From the cell containing the given text, extract its center point as [x, y] coordinate. 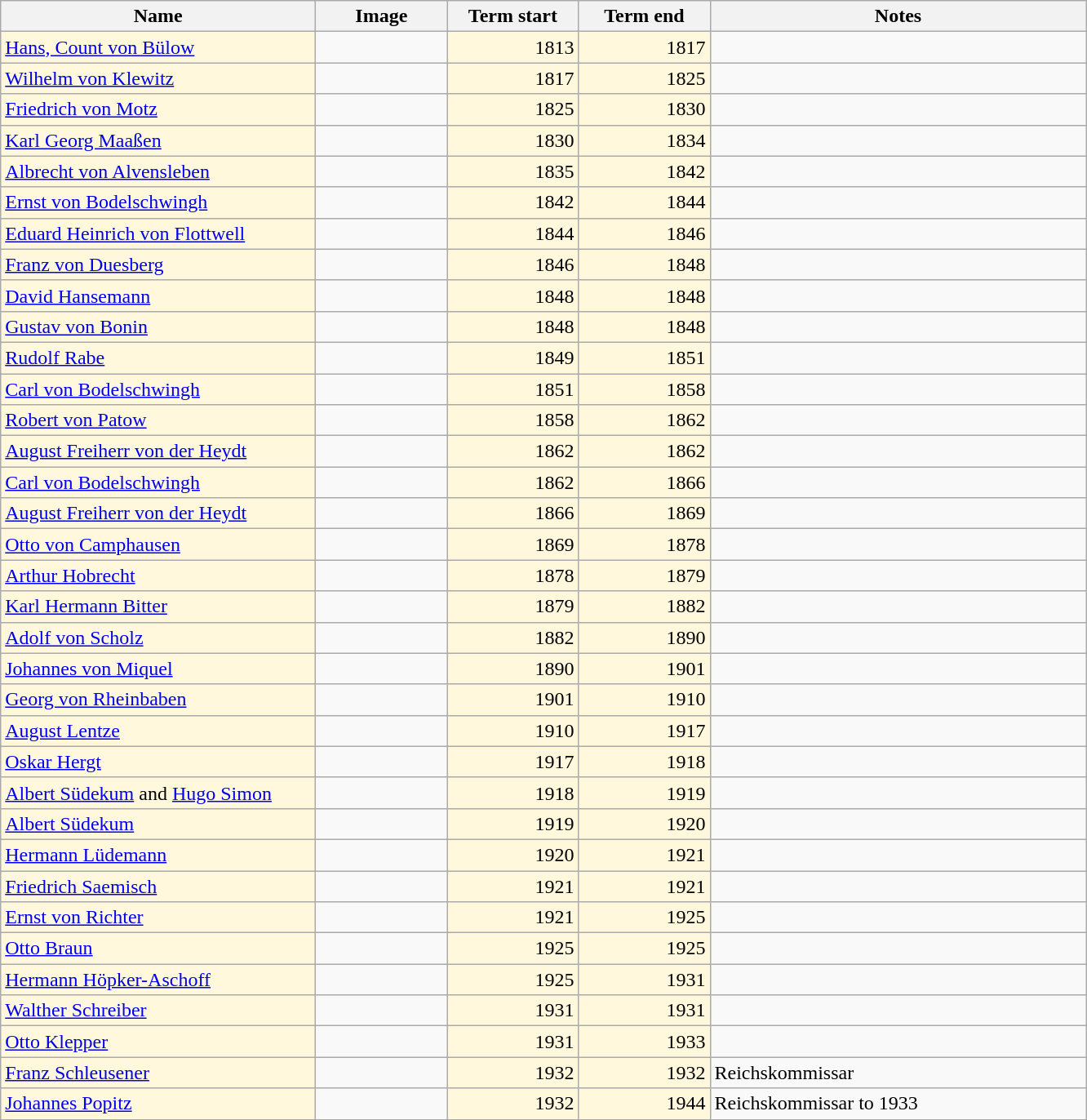
1944 [645, 1104]
Johannes von Miquel [158, 669]
Image [382, 16]
August Lentze [158, 731]
Name [158, 16]
Gustav von Bonin [158, 327]
Adolf von Scholz [158, 638]
1835 [512, 171]
Ernst von Richter [158, 918]
Albrecht von Alvensleben [158, 171]
Otto Klepper [158, 1042]
1813 [512, 47]
Hermann Lüdemann [158, 855]
Franz von Duesberg [158, 264]
Johannes Popitz [158, 1104]
Notes [898, 16]
Term start [512, 16]
Robert von Patow [158, 420]
Albert Südekum and Hugo Simon [158, 793]
David Hansemann [158, 296]
Eduard Heinrich von Flottwell [158, 233]
Hans, Count von Bülow [158, 47]
Karl Georg Maaßen [158, 140]
Wilhelm von Klewitz [158, 78]
Otto von Camphausen [158, 544]
Ernst von Bodelschwingh [158, 202]
Franz Schleusener [158, 1073]
Term end [645, 16]
Rudolf Rabe [158, 358]
Otto Braun [158, 949]
Friedrich von Motz [158, 109]
1834 [645, 140]
Reichskommissar [898, 1073]
Hermann Höpker-Aschoff [158, 980]
Friedrich Saemisch [158, 886]
Georg von Rheinbaben [158, 700]
Reichskommissar to 1933 [898, 1104]
Karl Hermann Bitter [158, 607]
Albert Südekum [158, 824]
Oskar Hergt [158, 762]
Walther Schreiber [158, 1011]
1849 [512, 358]
1933 [645, 1042]
Arthur Hobrecht [158, 576]
